From the cell containing the given text, extract its center point as (X, Y) coordinate. 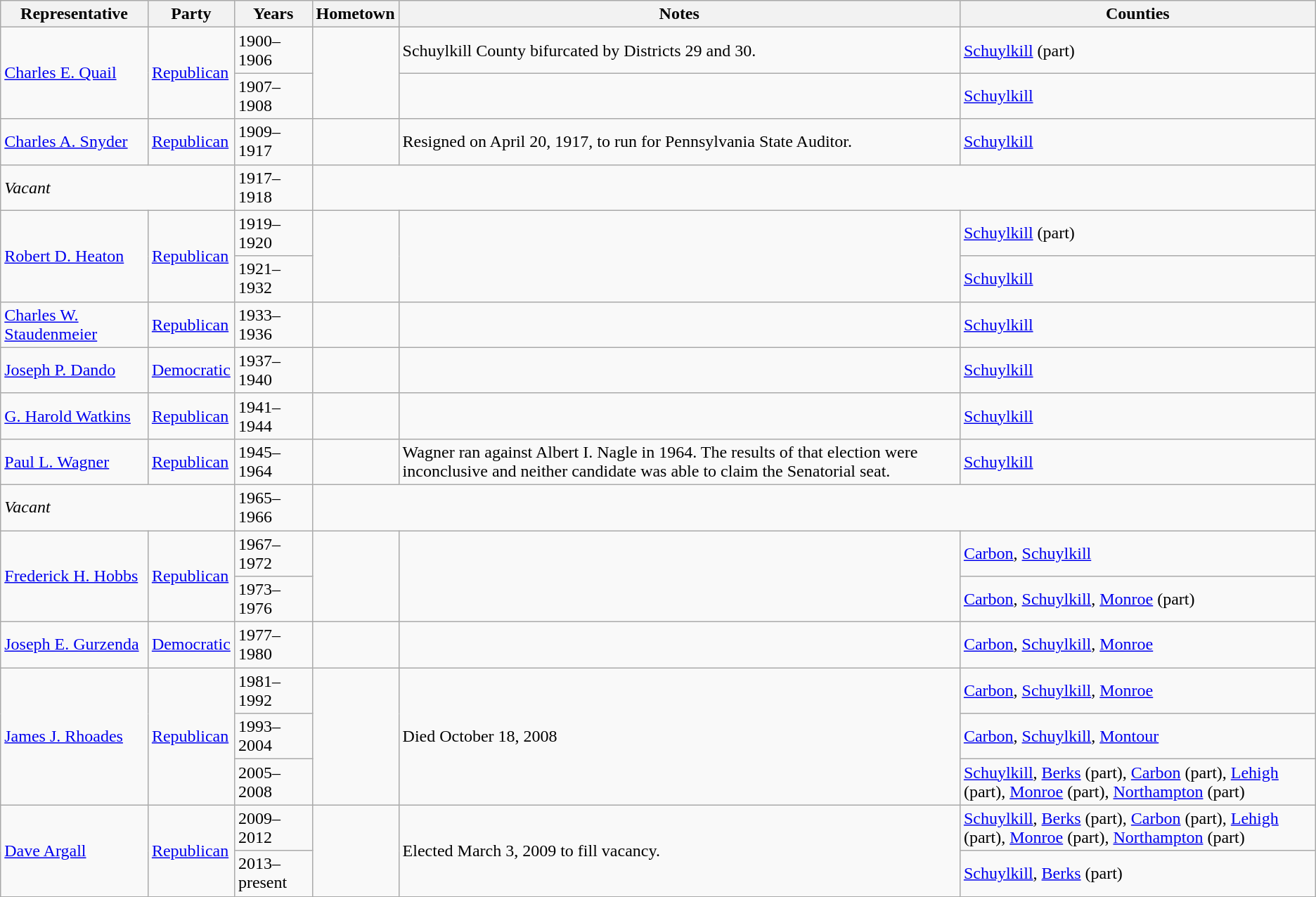
1933–1936 (273, 325)
1907–1908 (273, 96)
Robert D. Heaton (75, 256)
Charles E. Quail (75, 73)
1937–1940 (273, 370)
1973–1976 (273, 599)
Carbon, Schuylkill, Monroe (part) (1137, 599)
G. Harold Watkins (75, 416)
Hometown (356, 14)
Schuylkill County bifurcated by Districts 29 and 30. (679, 51)
Carbon, Schuylkill (1137, 553)
1900–1906 (273, 51)
Schuylkill, Berks (part) (1137, 873)
Paul L. Wagner (75, 461)
Counties (1137, 14)
Resigned on April 20, 1917, to run for Pennsylvania State Auditor. (679, 142)
1909–1917 (273, 142)
Representative (75, 14)
James J. Rhoades (75, 737)
1965–1966 (273, 508)
2009–2012 (273, 828)
Joseph E. Gurzenda (75, 645)
2005–2008 (273, 782)
Party (191, 14)
Charles A. Snyder (75, 142)
Died October 18, 2008 (679, 737)
Notes (679, 14)
1981–1992 (273, 690)
1941–1944 (273, 416)
1945–1964 (273, 461)
2013–present (273, 873)
Dave Argall (75, 851)
1919–1920 (273, 233)
1917–1918 (273, 187)
Charles W. Staudenmeier (75, 325)
Years (273, 14)
1967–1972 (273, 553)
1977–1980 (273, 645)
1921–1932 (273, 278)
Elected March 3, 2009 to fill vacancy. (679, 851)
Joseph P. Dando (75, 370)
Carbon, Schuylkill, Montour (1137, 737)
Frederick H. Hobbs (75, 576)
1993–2004 (273, 737)
